Identify which cell holds the provided text, then report its (x, y) central coordinate. 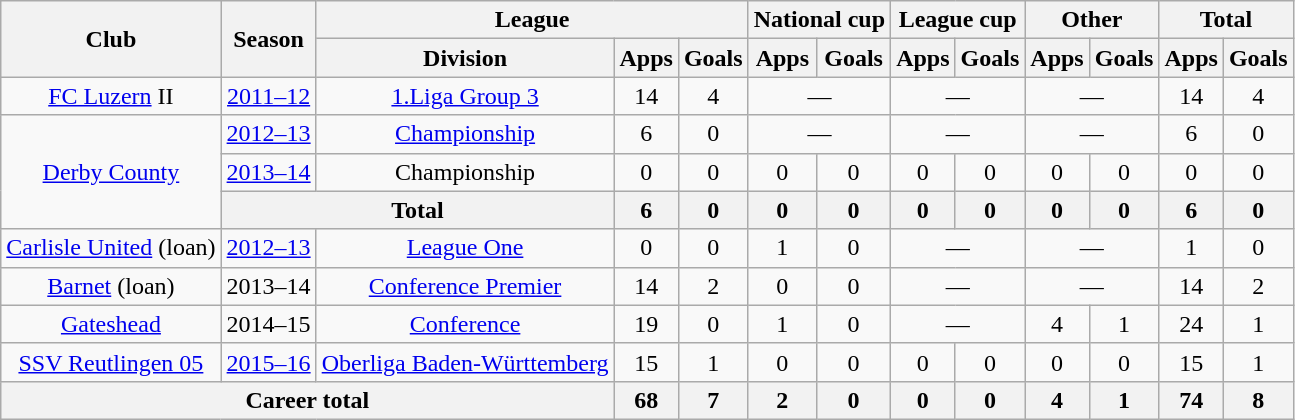
Gateshead (111, 324)
SSV Reutlingen 05 (111, 362)
League cup (958, 20)
8 (1258, 400)
2015–16 (268, 362)
FC Luzern II (111, 96)
League One (465, 248)
68 (646, 400)
Conference Premier (465, 286)
24 (1191, 324)
74 (1191, 400)
Derby County (111, 172)
Other (1092, 20)
National cup (819, 20)
League (532, 20)
2014–15 (268, 324)
7 (713, 400)
Club (111, 39)
Oberliga Baden-Württemberg (465, 362)
Division (465, 58)
1.Liga Group 3 (465, 96)
Season (268, 39)
2011–12 (268, 96)
Conference (465, 324)
Carlisle United (loan) (111, 248)
19 (646, 324)
Barnet (loan) (111, 286)
Career total (308, 400)
